Output the [x, y] coordinate of the center of the cell containing the given text.  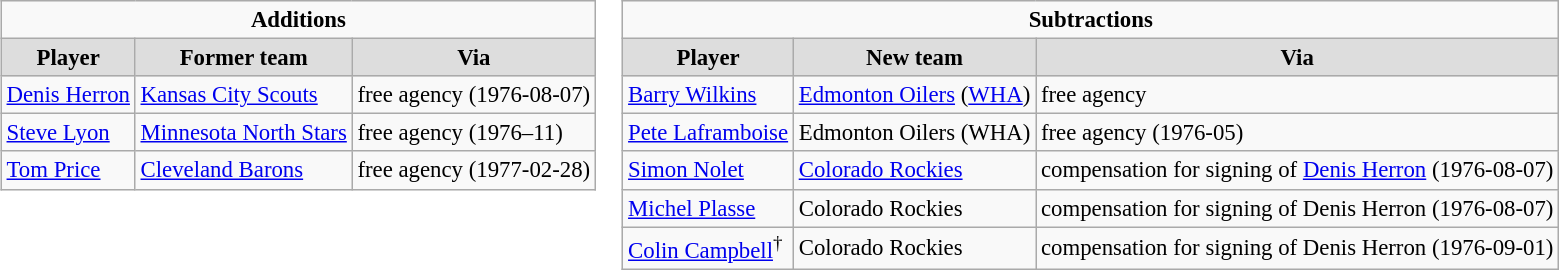
free agency (1976–11) [474, 133]
free agency (1977-02-28) [474, 170]
Minnesota North Stars [244, 133]
Subtractions [1091, 20]
New team [914, 58]
Denis Herron [68, 95]
Barry Wilkins [708, 95]
Michel Plasse [708, 208]
Tom Price [68, 170]
Former team [244, 58]
compensation for signing of Denis Herron (1976-09-01) [1298, 248]
Colin Campbell† [708, 248]
Additions [298, 20]
Kansas City Scouts [244, 95]
Cleveland Barons [244, 170]
Simon Nolet [708, 170]
free agency (1976-05) [1298, 133]
free agency [1298, 95]
Steve Lyon [68, 133]
free agency (1976-08-07) [474, 95]
Pete Laframboise [708, 133]
